Identify which cell holds the provided text, then report its (X, Y) central coordinate. 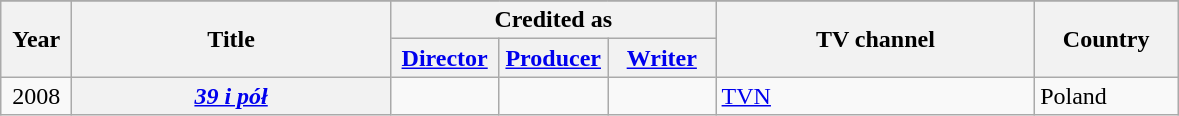
Country (1106, 39)
TV channel (876, 39)
Poland (1106, 96)
Writer (662, 58)
TVN (876, 96)
Title (232, 39)
Year (36, 39)
Producer (554, 58)
39 i pół (232, 96)
Director (444, 58)
2008 (36, 96)
Credited as (553, 20)
